For the text-containing cell, return its midpoint in (X, Y) coordinate format. 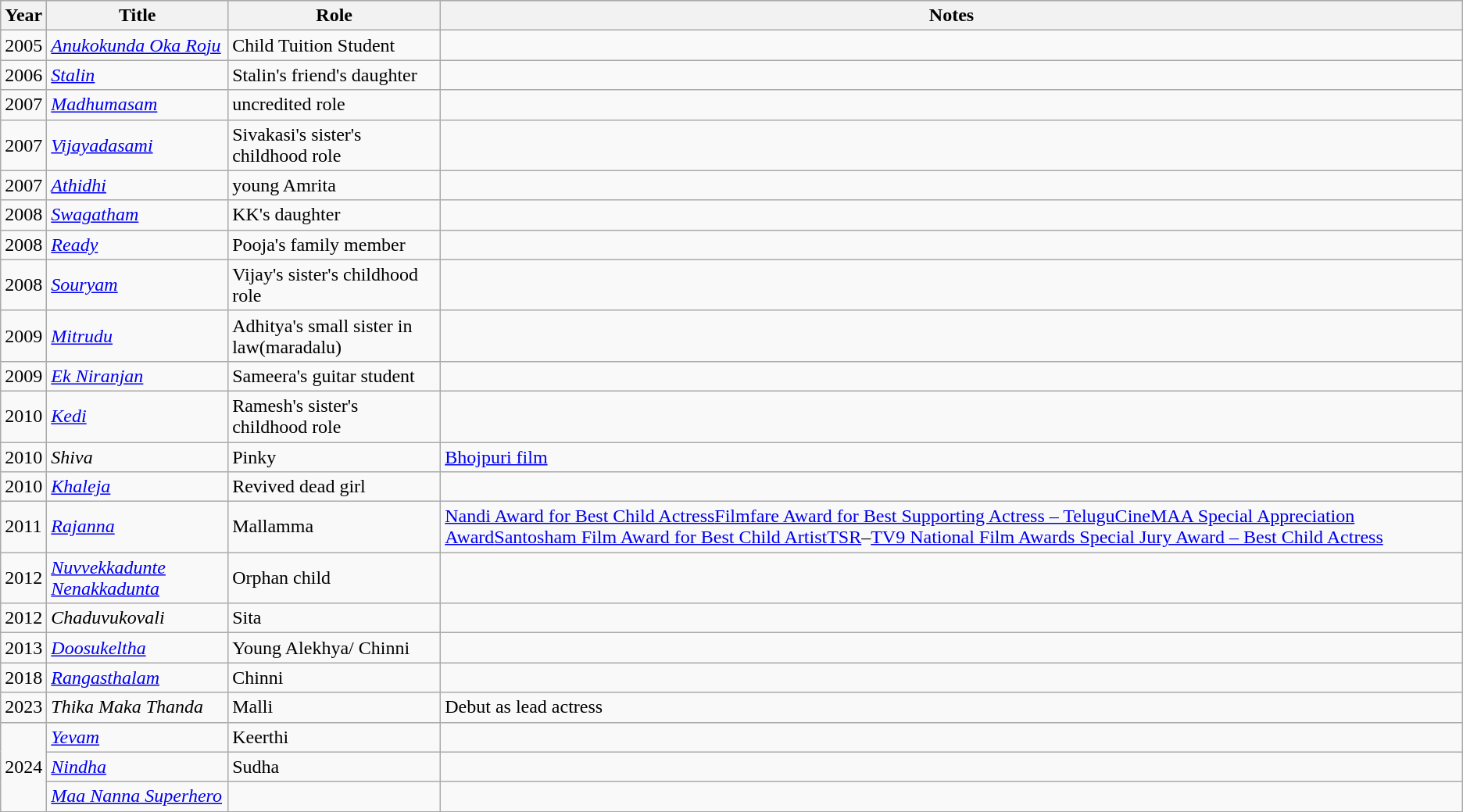
Stalin's friend's daughter (334, 75)
Title (138, 16)
Stalin (138, 75)
2011 (23, 527)
Pinky (334, 457)
Nindha (138, 767)
Sita (334, 618)
Chaduvukovali (138, 618)
Revived dead girl (334, 487)
2006 (23, 75)
Bhojpuri film (952, 457)
Madhumasam (138, 105)
Ready (138, 245)
Rangasthalam (138, 678)
Thika Maka Thanda (138, 707)
Khaleja (138, 487)
Malli (334, 707)
2023 (23, 707)
2005 (23, 45)
Mallamma (334, 527)
Pooja's family member (334, 245)
Adhitya's small sister in law(maradalu) (334, 336)
Notes (952, 16)
Yevam (138, 737)
2024 (23, 767)
Nuvvekkadunte Nenakkadunta (138, 578)
Child Tuition Student (334, 45)
Chinni (334, 678)
Kedi (138, 416)
2013 (23, 648)
Keerthi (334, 737)
young Amrita (334, 185)
Sudha (334, 767)
Role (334, 16)
Vijayadasami (138, 145)
Athidhi (138, 185)
Young Alekhya/ Chinni (334, 648)
Ek Niranjan (138, 376)
Shiva (138, 457)
Rajanna (138, 527)
Year (23, 16)
Vijay's sister's childhood role (334, 284)
Orphan child (334, 578)
Maa Nanna Superhero (138, 796)
Sameera's guitar student (334, 376)
Debut as lead actress (952, 707)
uncredited role (334, 105)
Anukokunda Oka Roju (138, 45)
KK's daughter (334, 215)
Doosukeltha (138, 648)
Souryam (138, 284)
2018 (23, 678)
Mitrudu (138, 336)
Sivakasi's sister's childhood role (334, 145)
Ramesh's sister's childhood role (334, 416)
Swagatham (138, 215)
